Output the [X, Y] coordinate of the center of the cell containing the given text.  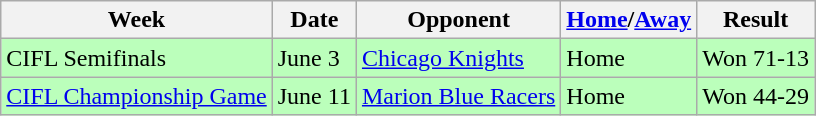
Won 71-13 [756, 58]
Date [314, 20]
June 11 [314, 96]
Chicago Knights [458, 58]
Home/Away [629, 20]
Opponent [458, 20]
Won 44-29 [756, 96]
Result [756, 20]
CIFL Championship Game [137, 96]
June 3 [314, 58]
CIFL Semifinals [137, 58]
Week [137, 20]
Marion Blue Racers [458, 96]
